Extract the [X, Y] coordinate from the center of the cell holding the provided text.  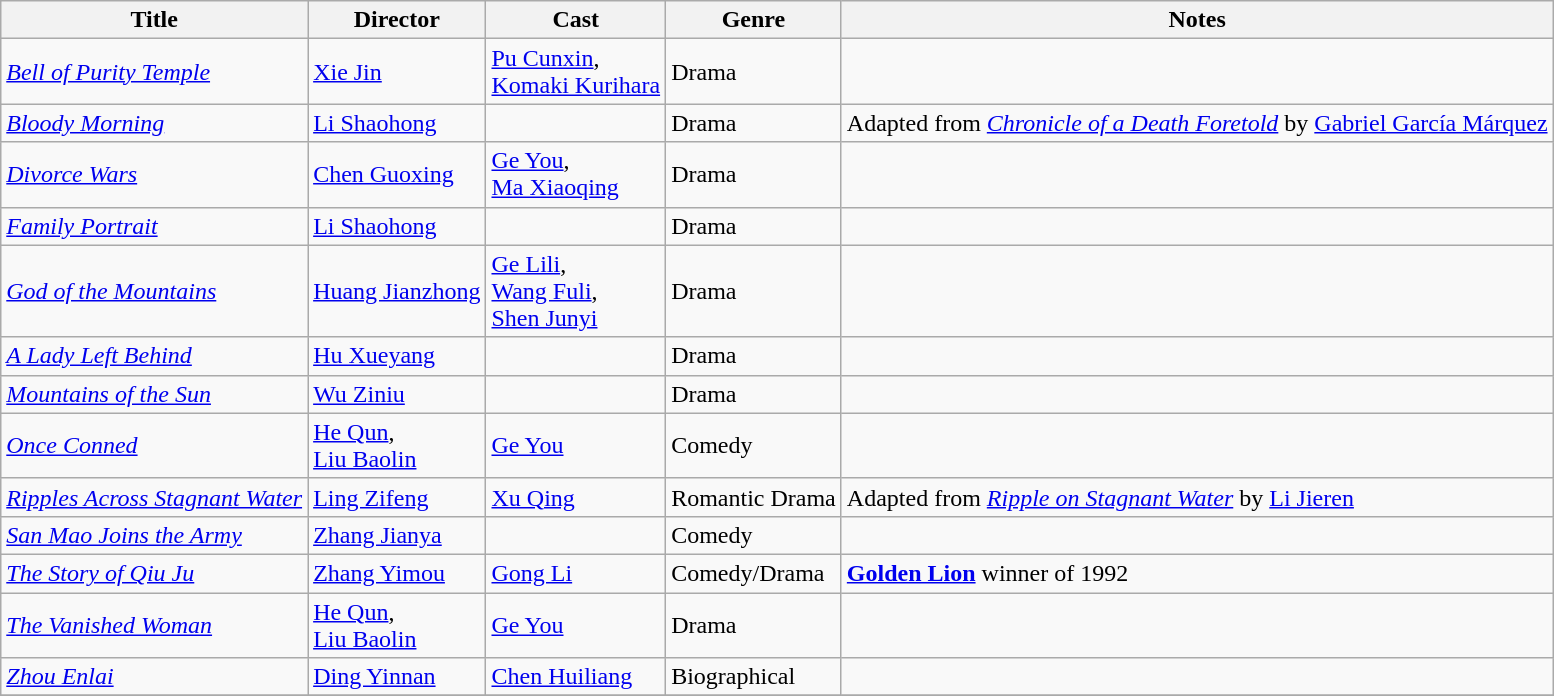
San Mao Joins the Army [154, 535]
Golden Lion winner of 1992 [1197, 573]
Genre [754, 20]
The Vanished Woman [154, 624]
Title [154, 20]
Xie Jin [397, 72]
God of the Mountains [154, 291]
Family Portrait [154, 226]
Cast [576, 20]
Bell of Purity Temple [154, 72]
Wu Ziniu [397, 394]
Zhou Enlai [154, 677]
Romantic Drama [754, 497]
Ling Zifeng [397, 497]
Once Conned [154, 446]
Adapted from Ripple on Stagnant Water by Li Jieren [1197, 497]
Ge You,Ma Xiaoqing [576, 174]
Ripples Across Stagnant Water [154, 497]
Xu Qing [576, 497]
Pu Cunxin,Komaki Kurihara [576, 72]
Ding Yinnan [397, 677]
Divorce Wars [154, 174]
Hu Xueyang [397, 356]
Bloody Morning [154, 123]
Zhang Jianya [397, 535]
Ge Lili,Wang Fuli,Shen Junyi [576, 291]
Biographical [754, 677]
Gong Li [576, 573]
Zhang Yimou [397, 573]
Mountains of the Sun [154, 394]
Adapted from Chronicle of a Death Foretold by Gabriel García Márquez [1197, 123]
Chen Guoxing [397, 174]
A Lady Left Behind [154, 356]
Huang Jianzhong [397, 291]
The Story of Qiu Ju [154, 573]
Director [397, 20]
Chen Huiliang [576, 677]
Notes [1197, 20]
Comedy/Drama [754, 573]
